Extract the (x, y) coordinate from the center of the cell holding the provided text.  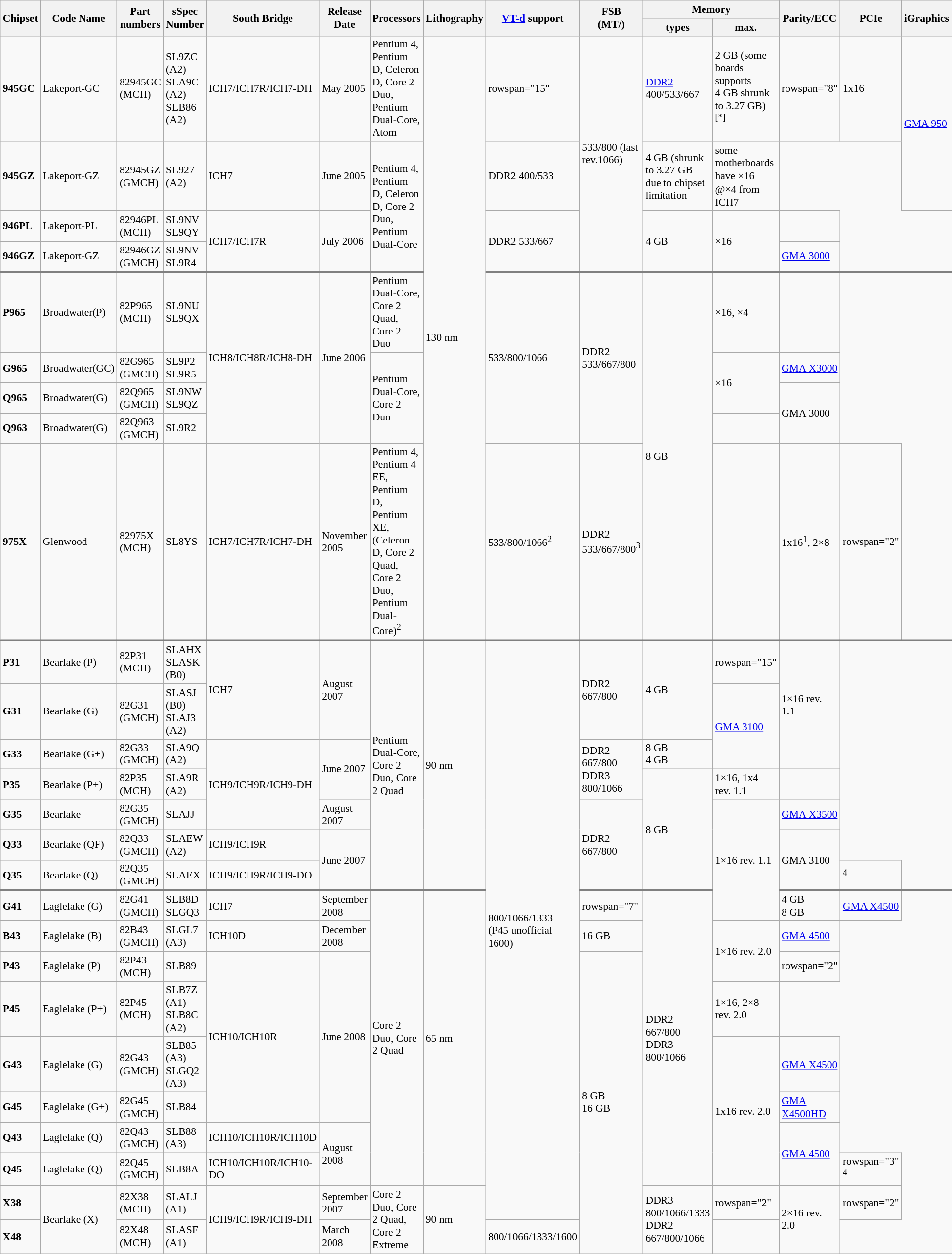
DDR3 800/1066/1333DDR2 667/800/1066 (678, 1220)
533/800/1066 (533, 358)
82P31 (MCH) (140, 662)
82G43 (GMCH) (140, 1065)
1x161, 2×8 (810, 542)
Part numbers (140, 18)
rowspan="3" 4 (871, 1169)
1×16, 2×8 rev. 2.0 (746, 1009)
SL8YS (185, 542)
82P35 (MCH) (140, 785)
SLB88 (A3) (185, 1137)
82Q963 (GMCH) (140, 428)
1×16 rev. 2.0 (746, 951)
ICH10/ICH10R (263, 1037)
82946PL (MCH) (140, 226)
ICH10/ICH10R/ICH10-DO (263, 1169)
March 2008 (344, 1237)
South Bridge (263, 18)
Bearlake (QF) (79, 845)
December 2008 (344, 936)
SL9ZC (A2)SLA9C (A2)SLB86 (A2) (185, 88)
June 2005 (344, 177)
8 GB16 GB (611, 1102)
2×16 rev. 2.0 (810, 1220)
82G31 (GMCH) (140, 711)
November 2005 (344, 542)
Bearlake (G) (79, 711)
X38 (21, 1203)
82G35 (GMCH) (140, 814)
September 2007 (344, 1203)
July 2006 (344, 241)
types (678, 27)
DDR2 533/667 (533, 241)
September 2008 (344, 906)
Memory (711, 9)
1x16 rev. 2.0 (746, 1112)
16 GB (611, 936)
Processors (397, 18)
FSB(MT/) (611, 18)
max. (746, 27)
82G33 (GMCH) (140, 754)
82Q45 (GMCH) (140, 1169)
82G45 (GMCH) (140, 1108)
G965 (21, 368)
Bearlake (X) (79, 1220)
Pentium 4, Pentium 4 EE, Pentium D, Pentium XE, (Celeron D, Core 2 Quad, Core 2 Duo, Pentium Dual-Core)2 (397, 542)
G41 (21, 906)
SLB7Z (A1)SLB8C (A2) (185, 1009)
82P43 (MCH) (140, 966)
Eaglelake (G+) (79, 1108)
82X38 (MCH) (140, 1203)
SLAEW (A2) (185, 845)
P35 (21, 785)
SLASJ (B0)SLAJ3 (A2) (185, 711)
82945GZ (GMCH) (140, 177)
G43 (21, 1065)
Pentium Dual-Core, Core 2 Duo (397, 398)
ICH8/ICH8R/ICH8-DH (263, 358)
Q963 (21, 428)
SL9R2 (185, 428)
P965 (21, 312)
iGraphics (927, 18)
GMA X4500HD (810, 1108)
SL9NUSL9QX (185, 312)
ICH9/ICH9R/ICH9-DO (263, 875)
82975X (MCH) (140, 542)
Chipset (21, 18)
2 GB (some boards supports 4 GB shrunk to 3.27 GB) [*] (746, 88)
DDR2 400/533/667 (678, 88)
SLA9R (A2) (185, 785)
B43 (21, 936)
Core 2 Duo, Core 2 Quad (397, 1038)
rowspan="7" (611, 906)
800/1066/1333 (P45 unofficial 1600) (533, 930)
82B43 (GMCH) (140, 936)
Q965 (21, 398)
82P45 (MCH) (140, 1009)
DDR2 533/667/8003 (611, 542)
975X (21, 542)
SLAHXSLASK (B0) (185, 662)
Q43 (21, 1137)
82P965 (MCH) (140, 312)
130 nm (455, 338)
Pentium 4, Pentium D, Celeron D, Core 2 Duo, Pentium Dual-Core, Atom (397, 88)
82G965 (GMCH) (140, 368)
G45 (21, 1108)
Q35 (21, 875)
ICH9/ICH9R (263, 845)
533/800/10662 (533, 542)
4 GB (shrunk to 3.27 GB due to chipset limitation (678, 177)
Pentium Dual-Core, Core 2 Quad, Core 2 Duo (397, 312)
Bearlake (P+) (79, 785)
Glenwood (79, 542)
82Q965 (GMCH) (140, 398)
SL9P2SL9R5 (185, 368)
Eaglelake (B) (79, 936)
1x16 (871, 88)
Broadwater(GC) (79, 368)
Pentium 4, Pentium D, Celeron D, Core 2 Duo, Pentium Dual-Core (397, 207)
SLGL7 (A3) (185, 936)
945GZ (21, 177)
G35 (21, 814)
4 GB8 GB (810, 906)
sSpec Number (185, 18)
946PL (21, 226)
1×16, 1x4 rev. 1.1 (746, 785)
Pentium Dual-Core, Core 2 Duo, Core 2 Quad (397, 765)
DDR2 400/533 (533, 177)
SLALJ (A1) (185, 1203)
VT-d support (533, 18)
P31 (21, 662)
Eaglelake (P) (79, 966)
Code Name (79, 18)
P43 (21, 966)
SLB8DSLGQ3 (185, 906)
SLAJJ (185, 814)
GMA 950 (927, 124)
DDR2 533/667/800 (611, 358)
ICH7/ICH7R (263, 241)
Q33 (21, 845)
SL9NWSL9QZ (185, 398)
SLAEX (185, 875)
82946GZ (GMCH) (140, 256)
SL9NVSL9R4 (185, 256)
Release Date (344, 18)
82G41 (GMCH) (140, 906)
946GZ (21, 256)
Bearlake (Q) (79, 875)
X48 (21, 1237)
945GC (21, 88)
82Q35 (GMCH) (140, 875)
Lithography (455, 18)
May 2005 (344, 88)
rowspan="8" (810, 88)
SLB84 (185, 1108)
Bearlake (79, 814)
SLB85 (A3)SLGQ2 (A3) (185, 1065)
GMA X3500 (810, 814)
some motherboards have ×16 @×4 from ICH7 (746, 177)
SL9NVSL9QY (185, 226)
August 2008 (344, 1154)
Broadwater(P) (79, 312)
Bearlake (G+) (79, 754)
SLA9Q (A2) (185, 754)
82Q43 (GMCH) (140, 1137)
G31 (21, 711)
82X48 (MCH) (140, 1237)
June 2008 (344, 1037)
Q45 (21, 1169)
65 nm (455, 1038)
82Q33 (GMCH) (140, 845)
SL927 (A2) (185, 177)
Lakeport-GC (79, 88)
800/1066/1333/1600 (533, 1237)
Eaglelake (P+) (79, 1009)
G33 (21, 754)
82945GC (MCH) (140, 88)
8 GB4 GB (678, 754)
Lakeport-PL (79, 226)
PCIe (871, 18)
4 (871, 875)
ICH10/ICH10R/ICH10D (263, 1137)
SLASF (A1) (185, 1237)
P45 (21, 1009)
SLB89 (185, 966)
Bearlake (P) (79, 662)
GMA X3000 (810, 368)
Parity/ECC (810, 18)
SLB8A (185, 1169)
×16, ×4 (746, 312)
June 2006 (344, 358)
533/800 (last rev.1066) (611, 154)
Core 2 Duo, Core 2 Quad, Core 2 Extreme (397, 1220)
ICH10D (263, 936)
